From the cell containing the given text, extract its center point as (X, Y) coordinate. 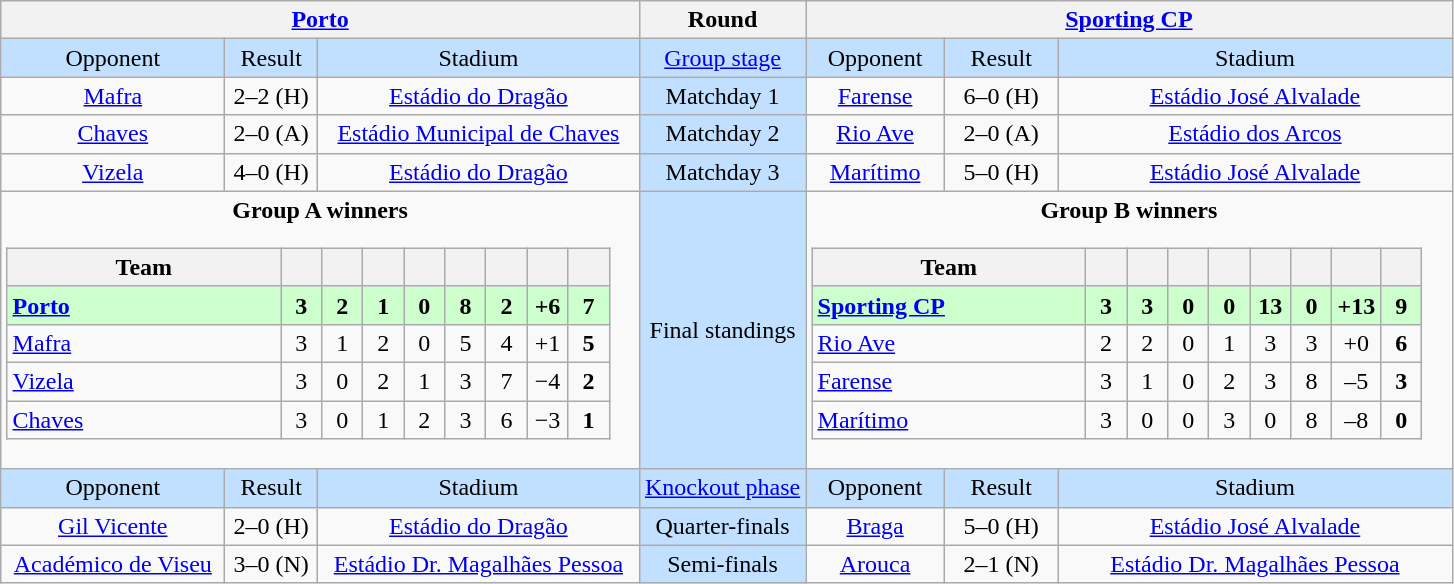
6–0 (H) (1000, 96)
+0 (1356, 343)
Estádio Municipal de Chaves (478, 134)
+1 (548, 343)
4 (506, 343)
Semi-finals (722, 564)
Estádio dos Arcos (1255, 134)
Group B winners Team Sporting CP 3 3 0 0 13 0 +13 9 Rio Ave 2 2 0 1 3 3 +0 6 Farense 3 1 0 2 3 8 –5 3 Marítimo 3 0 0 3 0 8 –8 0 (1129, 330)
Final standings (722, 330)
2–0 (H) (272, 526)
2–2 (H) (272, 96)
2–1 (N) (1000, 564)
−4 (548, 382)
Group A winners Team Porto 3 2 1 0 8 2 +6 7 Mafra 3 1 2 0 5 4 +1 5 Vizela 3 0 2 1 3 7 −4 2 Chaves 3 0 1 2 3 6 −3 1 (320, 330)
Quarter-finals (722, 526)
Braga (876, 526)
Knockout phase (722, 488)
+6 (548, 305)
Gil Vicente (113, 526)
−3 (548, 420)
13 (1270, 305)
–8 (1356, 420)
Matchday 3 (722, 172)
Arouca (876, 564)
3–0 (N) (272, 564)
9 (1402, 305)
Round (722, 20)
Group stage (722, 58)
Matchday 2 (722, 134)
Académico de Viseu (113, 564)
4–0 (H) (272, 172)
+13 (1356, 305)
Matchday 1 (722, 96)
–5 (1356, 382)
